Scan for the cell matching the given text and deliver its [x, y] coordinate at center. 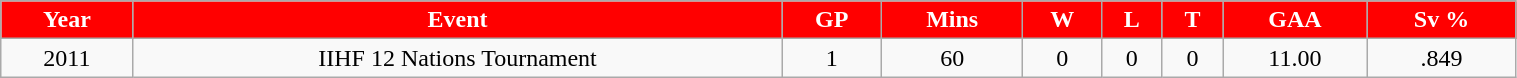
GP [832, 20]
L [1132, 20]
W [1062, 20]
GAA [1295, 20]
Mins [952, 20]
IIHF 12 Nations Tournament [458, 58]
T [1192, 20]
Sv % [1442, 20]
.849 [1442, 58]
Year [67, 20]
1 [832, 58]
2011 [67, 58]
11.00 [1295, 58]
60 [952, 58]
Event [458, 20]
